Return the [X, Y] coordinate for the center point of the cell that contains the specified text.  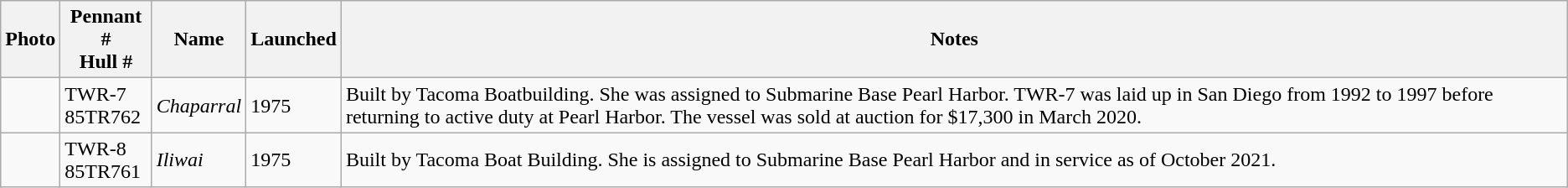
Chaparral [199, 106]
TWR-885TR761 [106, 159]
Name [199, 39]
Built by Tacoma Boat Building. She is assigned to Submarine Base Pearl Harbor and in service as of October 2021. [954, 159]
Pennant #Hull # [106, 39]
Notes [954, 39]
TWR-785TR762 [106, 106]
Iliwai [199, 159]
Launched [294, 39]
Photo [30, 39]
